Detect which cell encompasses the target text, then output its [X, Y] center coordinate. 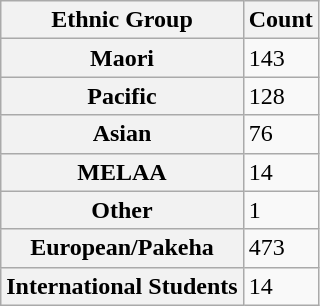
76 [280, 134]
Asian [122, 134]
473 [280, 248]
MELAA [122, 172]
International Students [122, 286]
Maori [122, 58]
Count [280, 20]
143 [280, 58]
Pacific [122, 96]
Other [122, 210]
European/Pakeha [122, 248]
1 [280, 210]
128 [280, 96]
Ethnic Group [122, 20]
